For the text-containing cell, return its midpoint in (X, Y) coordinate format. 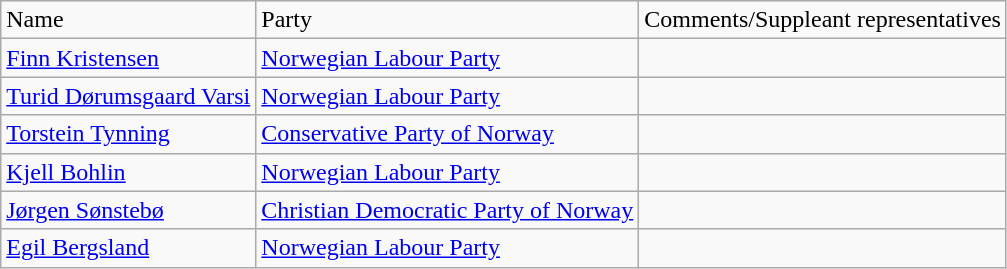
Name (128, 20)
Turid Dørumsgaard Varsi (128, 96)
Egil Bergsland (128, 248)
Conservative Party of Norway (448, 134)
Party (448, 20)
Kjell Bohlin (128, 172)
Torstein Tynning (128, 134)
Christian Democratic Party of Norway (448, 210)
Finn Kristensen (128, 58)
Comments/Suppleant representatives (823, 20)
Jørgen Sønstebø (128, 210)
